Find where the given text appears and provide that cell's center as (x, y) coordinate. 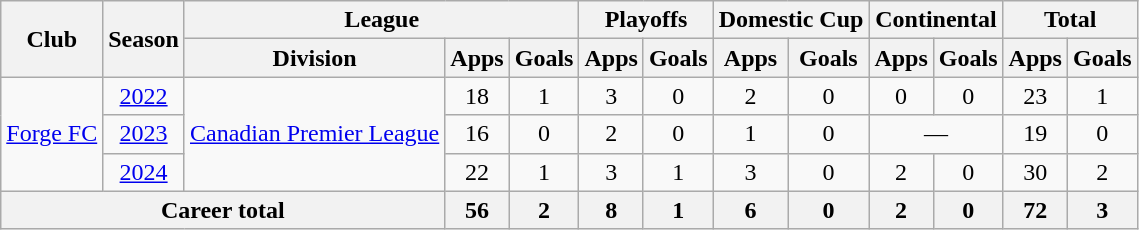
72 (1035, 210)
22 (477, 172)
30 (1035, 172)
Domestic Cup (791, 20)
Club (52, 39)
Division (314, 58)
2023 (144, 134)
Season (144, 39)
Playoffs (646, 20)
16 (477, 134)
Continental (936, 20)
2022 (144, 96)
19 (1035, 134)
Career total (223, 210)
8 (611, 210)
League (381, 20)
2024 (144, 172)
— (936, 134)
Forge FC (52, 134)
23 (1035, 96)
Total (1070, 20)
6 (750, 210)
18 (477, 96)
56 (477, 210)
Canadian Premier League (314, 134)
